Search for the cell housing the specified text and yield its [X, Y] center coordinate. 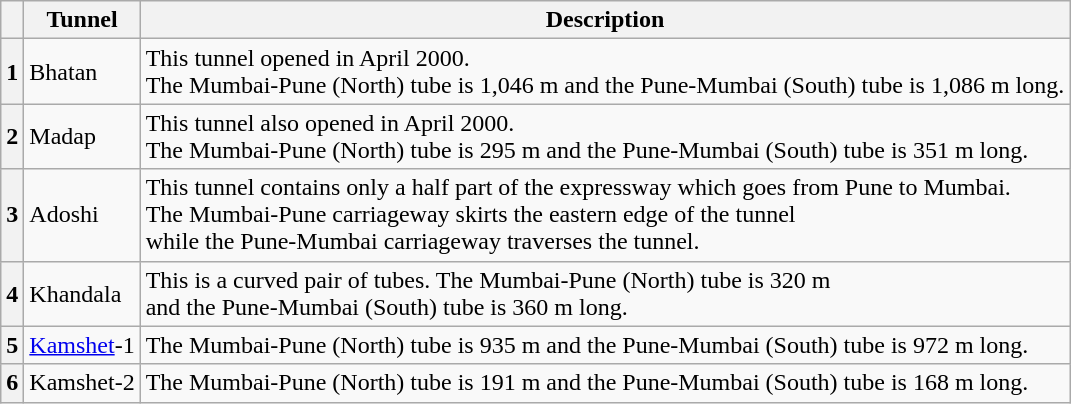
Bhatan [82, 72]
This is a curved pair of tubes. The Mumbai-Pune (North) tube is 320 mand the Pune-Mumbai (South) tube is 360 m long. [605, 294]
Tunnel [82, 20]
Description [605, 20]
Khandala [82, 294]
The Mumbai-Pune (North) tube is 191 m and the Pune-Mumbai (South) tube is 168 m long. [605, 383]
5 [12, 345]
Kamshet-1 [82, 345]
4 [12, 294]
2 [12, 136]
Madap [82, 136]
3 [12, 215]
Adoshi [82, 215]
This tunnel also opened in April 2000.The Mumbai-Pune (North) tube is 295 m and the Pune-Mumbai (South) tube is 351 m long. [605, 136]
The Mumbai-Pune (North) tube is 935 m and the Pune-Mumbai (South) tube is 972 m long. [605, 345]
Kamshet-2 [82, 383]
6 [12, 383]
This tunnel opened in April 2000.The Mumbai-Pune (North) tube is 1,046 m and the Pune-Mumbai (South) tube is 1,086 m long. [605, 72]
1 [12, 72]
